Return [X, Y] of the center of cell containing provided text 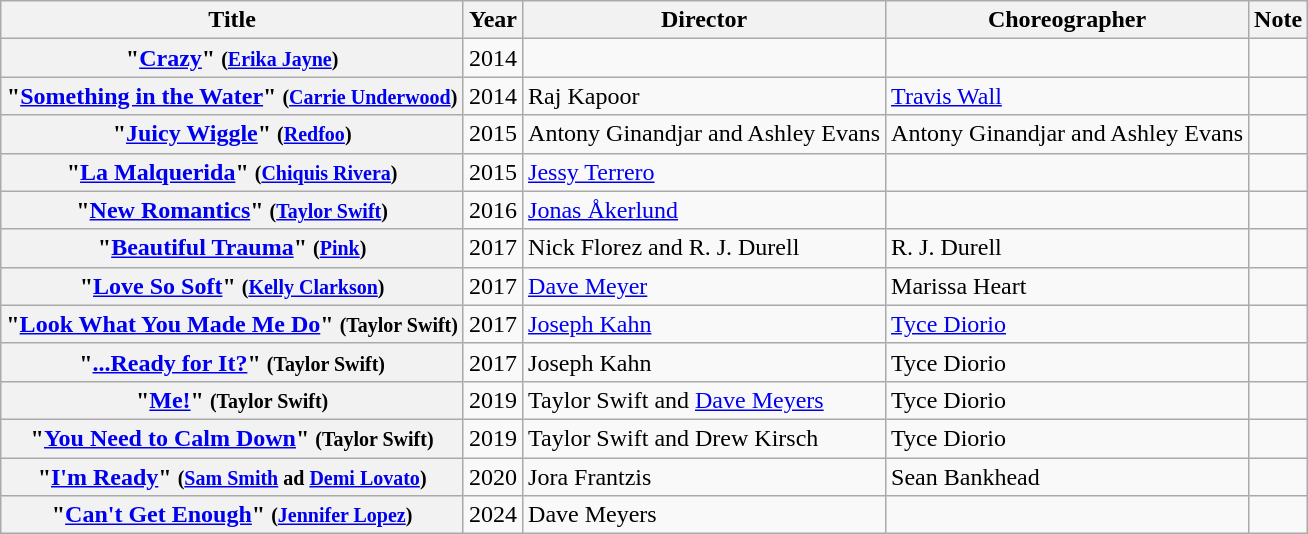
Year [492, 20]
R. J. Durell [1068, 248]
"Something in the Water" (Carrie Underwood) [232, 96]
Taylor Swift and Dave Meyers [704, 400]
Taylor Swift and Drew Kirsch [704, 438]
"Love So Soft" (Kelly Clarkson) [232, 286]
"Crazy" (Erika Jayne) [232, 58]
Jora Frantzis [704, 477]
Dave Meyer [704, 286]
"Beautiful Trauma" (Pink) [232, 248]
Marissa Heart [1068, 286]
Note [1278, 20]
"...Ready for It?" (Taylor Swift) [232, 362]
Travis Wall [1068, 96]
2020 [492, 477]
"Look What You Made Me Do" (Taylor Swift) [232, 324]
Dave Meyers [704, 515]
Jessy Terrero [704, 172]
Nick Florez and R. J. Durell [704, 248]
Sean Bankhead [1068, 477]
"New Romantics" (Taylor Swift) [232, 210]
2016 [492, 210]
Raj Kapoor [704, 96]
Choreographer [1068, 20]
"I'm Ready" (Sam Smith ad Demi Lovato) [232, 477]
"Juicy Wiggle" (Redfoo) [232, 134]
"You Need to Calm Down" (Taylor Swift) [232, 438]
Title [232, 20]
"Can't Get Enough" (Jennifer Lopez) [232, 515]
"Me!" (Taylor Swift) [232, 400]
Jonas Åkerlund [704, 210]
2024 [492, 515]
"La Malquerida" (Chiquis Rivera) [232, 172]
Director [704, 20]
